Return (X, Y) of the center of cell containing provided text 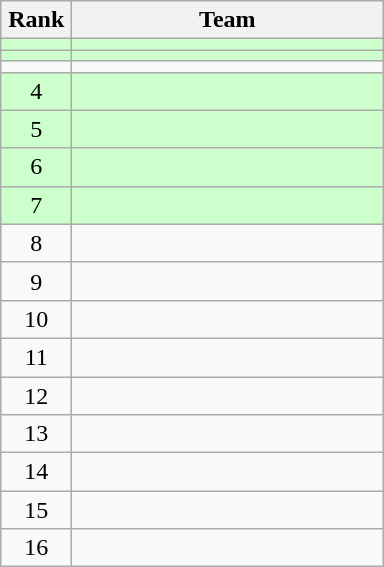
Rank (36, 20)
4 (36, 91)
13 (36, 434)
12 (36, 395)
14 (36, 472)
Team (228, 20)
10 (36, 319)
5 (36, 129)
15 (36, 510)
11 (36, 357)
9 (36, 281)
6 (36, 167)
7 (36, 205)
8 (36, 243)
16 (36, 548)
